Provide the (X, Y) coordinate of the cell's center where the given text is located.  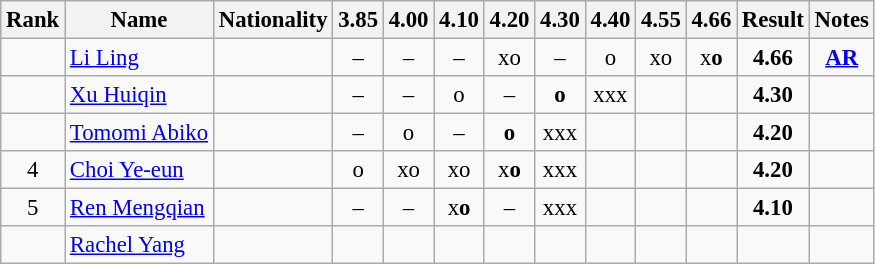
3.85 (358, 20)
Li Ling (140, 58)
4.00 (408, 20)
Ren Mengqian (140, 208)
Xu Huiqin (140, 95)
4.40 (610, 20)
AR (842, 58)
5 (33, 208)
Rank (33, 20)
4 (33, 170)
Name (140, 20)
Tomomi Abiko (140, 133)
Rachel Yang (140, 245)
Nationality (272, 20)
4.55 (661, 20)
Notes (842, 20)
Result (774, 20)
Choi Ye-eun (140, 170)
